Return the (X, Y) coordinate for the center point of the cell that contains the specified text.  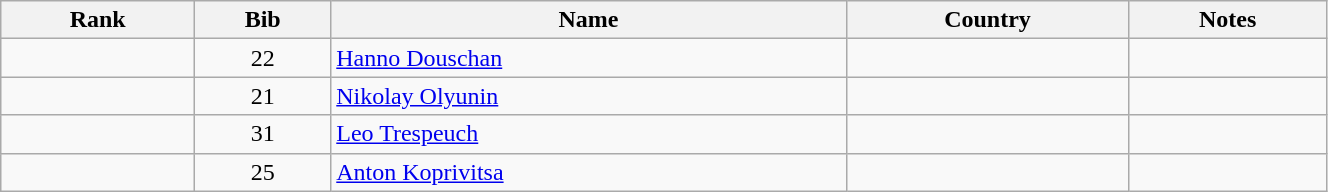
Nikolay Olyunin (589, 96)
Leo Trespeuch (589, 134)
Anton Koprivitsa (589, 172)
25 (263, 172)
Rank (98, 20)
31 (263, 134)
21 (263, 96)
22 (263, 58)
Country (987, 20)
Hanno Douschan (589, 58)
Name (589, 20)
Bib (263, 20)
Notes (1228, 20)
